Return the (X, Y) coordinate for the center point of the cell that contains the specified text.  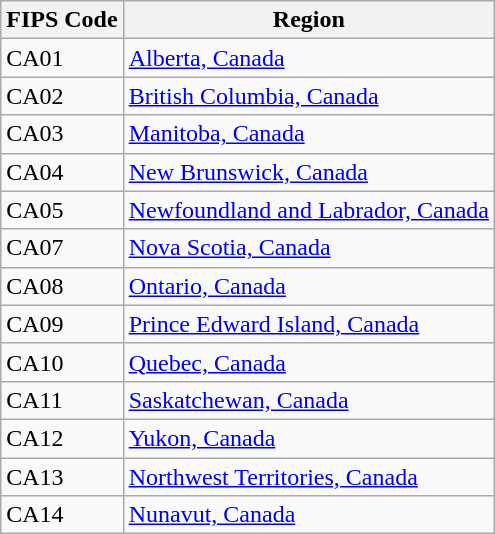
CA14 (62, 515)
New Brunswick, Canada (308, 172)
CA09 (62, 324)
FIPS Code (62, 20)
Saskatchewan, Canada (308, 400)
CA01 (62, 58)
Yukon, Canada (308, 438)
Ontario, Canada (308, 286)
Nunavut, Canada (308, 515)
CA07 (62, 248)
CA11 (62, 400)
Prince Edward Island, Canada (308, 324)
CA04 (62, 172)
CA13 (62, 477)
Northwest Territories, Canada (308, 477)
Quebec, Canada (308, 362)
CA10 (62, 362)
Nova Scotia, Canada (308, 248)
Alberta, Canada (308, 58)
Manitoba, Canada (308, 134)
CA08 (62, 286)
CA02 (62, 96)
British Columbia, Canada (308, 96)
Newfoundland and Labrador, Canada (308, 210)
CA05 (62, 210)
CA12 (62, 438)
CA03 (62, 134)
Region (308, 20)
